Search for the cell housing the specified text and yield its (X, Y) center coordinate. 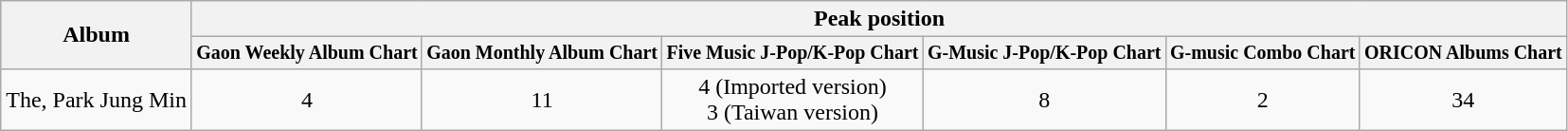
11 (542, 99)
2 (1262, 99)
34 (1463, 99)
4 (Imported version)3 (Taiwan version) (792, 99)
Album (97, 35)
4 (307, 99)
Gaon Weekly Album Chart (307, 53)
Five Music J-Pop/K-Pop Chart (792, 53)
Gaon Monthly Album Chart (542, 53)
ORICON Albums Chart (1463, 53)
G-Music J-Pop/K-Pop Chart (1044, 53)
8 (1044, 99)
G-music Combo Chart (1262, 53)
The, Park Jung Min (97, 99)
Peak position (879, 19)
